Identify which cell holds the provided text, then report its [X, Y] central coordinate. 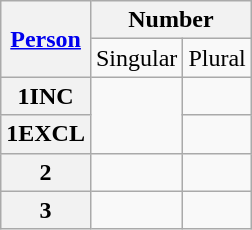
Singular [136, 58]
3 [46, 210]
Person [46, 39]
Number [170, 20]
2 [46, 172]
1EXCL [46, 134]
1INC [46, 96]
Plural [217, 58]
